Find where the given text appears and provide that cell's center as (x, y) coordinate. 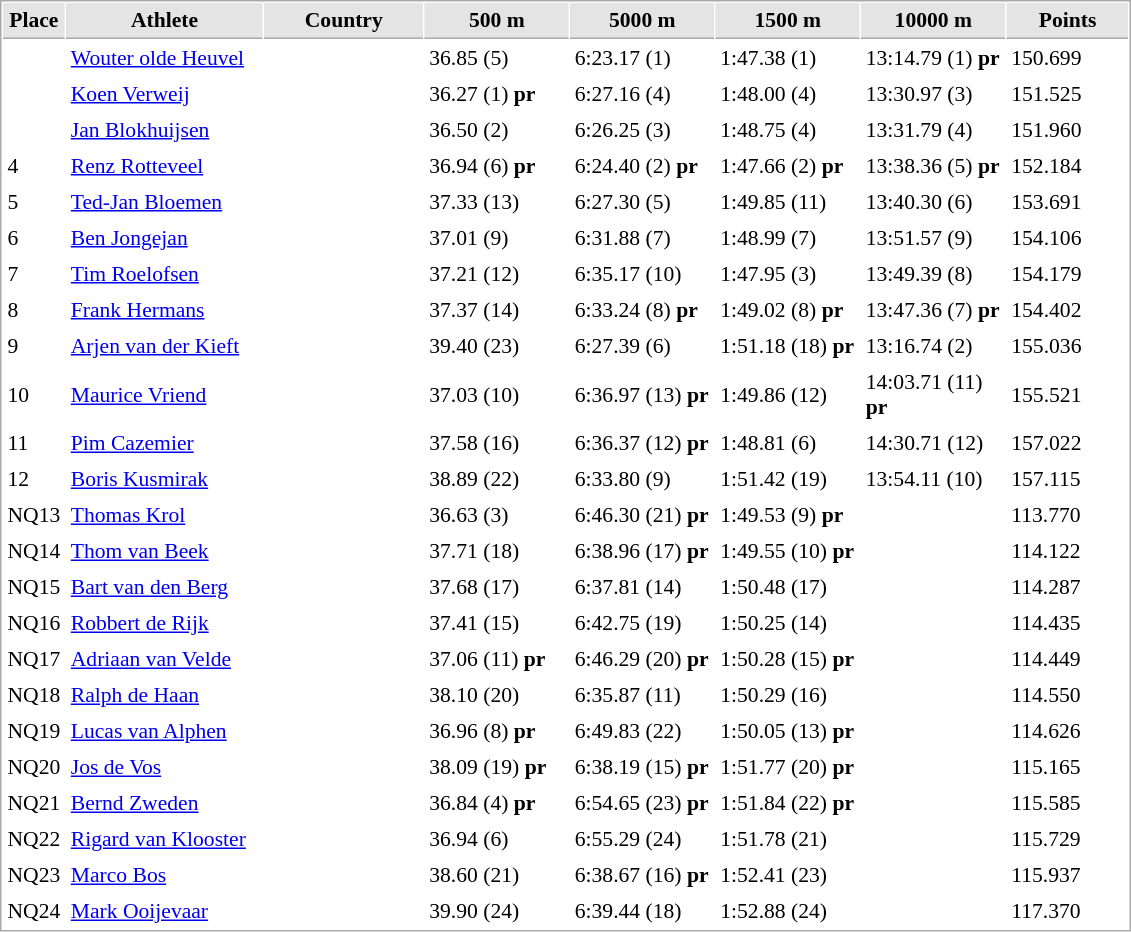
1:49.86 (12) (788, 394)
NQ14 (34, 551)
115.729 (1068, 839)
Jan Blokhuijsen (164, 129)
Renz Rotteveel (164, 165)
1:51.78 (21) (788, 839)
6:24.40 (2) pr (642, 165)
151.960 (1068, 129)
114.122 (1068, 551)
1:49.55 (10) pr (788, 551)
NQ21 (34, 803)
6:35.17 (10) (642, 273)
6 (34, 237)
Koen Verweij (164, 93)
36.84 (4) pr (497, 803)
155.036 (1068, 345)
Mark Ooijevaar (164, 911)
Lucas van Alphen (164, 731)
9 (34, 345)
Pim Cazemier (164, 443)
Bart van den Berg (164, 587)
38.10 (20) (497, 695)
Maurice Vriend (164, 394)
Bernd Zweden (164, 803)
Arjen van der Kieft (164, 345)
Ralph de Haan (164, 695)
14:30.71 (12) (933, 443)
1:48.99 (7) (788, 237)
13:14.79 (1) pr (933, 57)
1:52.88 (24) (788, 911)
Tim Roelofsen (164, 273)
36.85 (5) (497, 57)
36.27 (1) pr (497, 93)
151.525 (1068, 93)
6:38.67 (16) pr (642, 875)
38.09 (19) pr (497, 767)
Thomas Krol (164, 515)
5000 m (642, 21)
6:42.75 (19) (642, 623)
37.03 (10) (497, 394)
114.550 (1068, 695)
1:51.84 (22) pr (788, 803)
10 (34, 394)
155.521 (1068, 394)
500 m (497, 21)
NQ24 (34, 911)
154.179 (1068, 273)
Points (1068, 21)
13:49.39 (8) (933, 273)
113.770 (1068, 515)
1:52.41 (23) (788, 875)
NQ20 (34, 767)
13:30.97 (3) (933, 93)
Ben Jongejan (164, 237)
1:49.02 (8) pr (788, 309)
NQ15 (34, 587)
8 (34, 309)
1:50.48 (17) (788, 587)
6:46.30 (21) pr (642, 515)
6:49.83 (22) (642, 731)
13:51.57 (9) (933, 237)
NQ13 (34, 515)
36.94 (6) pr (497, 165)
39.90 (24) (497, 911)
1:47.95 (3) (788, 273)
6:55.29 (24) (642, 839)
6:33.80 (9) (642, 479)
6:39.44 (18) (642, 911)
39.40 (23) (497, 345)
Athlete (164, 21)
14:03.71 (11) pr (933, 394)
10000 m (933, 21)
NQ17 (34, 659)
37.41 (15) (497, 623)
Wouter olde Heuvel (164, 57)
114.626 (1068, 731)
6:26.25 (3) (642, 129)
NQ16 (34, 623)
Jos de Vos (164, 767)
6:36.97 (13) pr (642, 394)
6:46.29 (20) pr (642, 659)
1:51.42 (19) (788, 479)
Country (344, 21)
NQ22 (34, 839)
5 (34, 201)
115.165 (1068, 767)
1:51.77 (20) pr (788, 767)
1:50.28 (15) pr (788, 659)
13:54.11 (10) (933, 479)
114.435 (1068, 623)
1:50.05 (13) pr (788, 731)
157.115 (1068, 479)
12 (34, 479)
37.68 (17) (497, 587)
13:40.30 (6) (933, 201)
Marco Bos (164, 875)
37.06 (11) pr (497, 659)
13:16.74 (2) (933, 345)
13:47.36 (7) pr (933, 309)
1:50.25 (14) (788, 623)
1:48.81 (6) (788, 443)
NQ18 (34, 695)
114.287 (1068, 587)
1:50.29 (16) (788, 695)
37.37 (14) (497, 309)
1:48.75 (4) (788, 129)
37.21 (12) (497, 273)
37.71 (18) (497, 551)
6:23.17 (1) (642, 57)
37.58 (16) (497, 443)
Robbert de Rijk (164, 623)
157.022 (1068, 443)
13:38.36 (5) pr (933, 165)
154.106 (1068, 237)
6:36.37 (12) pr (642, 443)
6:38.96 (17) pr (642, 551)
117.370 (1068, 911)
13:31.79 (4) (933, 129)
6:27.30 (5) (642, 201)
Place (34, 21)
1:47.38 (1) (788, 57)
37.01 (9) (497, 237)
1:47.66 (2) pr (788, 165)
6:27.39 (6) (642, 345)
Thom van Beek (164, 551)
150.699 (1068, 57)
36.94 (6) (497, 839)
36.63 (3) (497, 515)
37.33 (13) (497, 201)
152.184 (1068, 165)
6:37.81 (14) (642, 587)
153.691 (1068, 201)
6:54.65 (23) pr (642, 803)
Ted-Jan Bloemen (164, 201)
38.60 (21) (497, 875)
154.402 (1068, 309)
115.585 (1068, 803)
Adriaan van Velde (164, 659)
6:27.16 (4) (642, 93)
38.89 (22) (497, 479)
114.449 (1068, 659)
1:51.18 (18) pr (788, 345)
36.50 (2) (497, 129)
1500 m (788, 21)
6:35.87 (11) (642, 695)
Rigard van Klooster (164, 839)
4 (34, 165)
6:38.19 (15) pr (642, 767)
1:48.00 (4) (788, 93)
1:49.85 (11) (788, 201)
6:31.88 (7) (642, 237)
NQ23 (34, 875)
Frank Hermans (164, 309)
1:49.53 (9) pr (788, 515)
Boris Kusmirak (164, 479)
11 (34, 443)
115.937 (1068, 875)
7 (34, 273)
36.96 (8) pr (497, 731)
6:33.24 (8) pr (642, 309)
NQ19 (34, 731)
